Locate the cell with the specified text and output its [x, y] center coordinate. 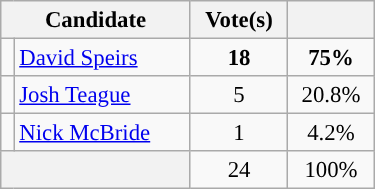
100% [332, 170]
Candidate [96, 20]
18 [238, 58]
Josh Teague [102, 95]
David Speirs [102, 58]
24 [238, 170]
20.8% [332, 95]
Vote(s) [238, 20]
Nick McBride [102, 133]
4.2% [332, 133]
5 [238, 95]
75% [332, 58]
1 [238, 133]
